Capture the cell that displays the provided text and extract its (X, Y) central coordinate. 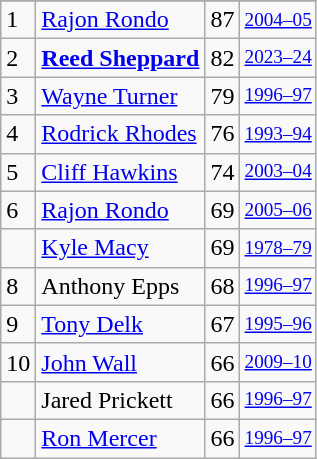
Tony Delk (120, 324)
9 (18, 324)
5 (18, 172)
2004–05 (278, 20)
2003–04 (278, 172)
2023–24 (278, 58)
1995–96 (278, 324)
John Wall (120, 362)
Wayne Turner (120, 96)
Kyle Macy (120, 248)
2005–06 (278, 210)
10 (18, 362)
Ron Mercer (120, 438)
3 (18, 96)
4 (18, 134)
Rodrick Rhodes (120, 134)
Jared Prickett (120, 400)
67 (222, 324)
79 (222, 96)
6 (18, 210)
1978–79 (278, 248)
68 (222, 286)
8 (18, 286)
Anthony Epps (120, 286)
76 (222, 134)
2009–10 (278, 362)
1993–94 (278, 134)
1 (18, 20)
82 (222, 58)
87 (222, 20)
Reed Sheppard (120, 58)
74 (222, 172)
2 (18, 58)
Cliff Hawkins (120, 172)
